Capture the cell that displays the provided text and extract its [X, Y] central coordinate. 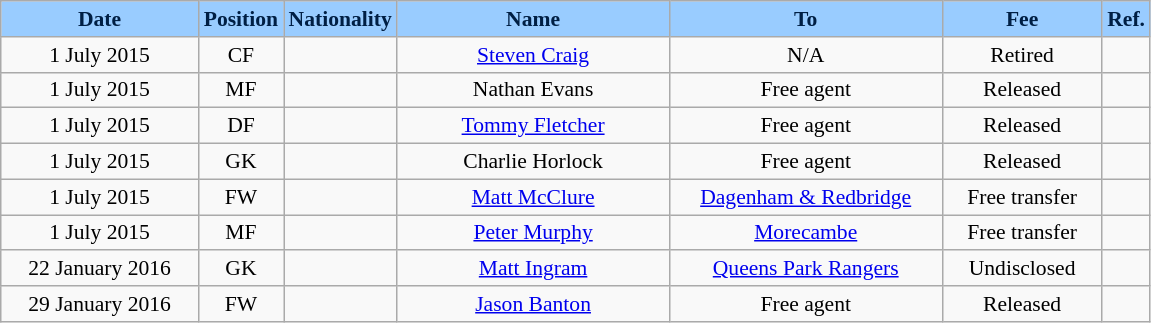
Steven Craig [534, 55]
Matt Ingram [534, 269]
Name [534, 19]
Jason Banton [534, 304]
Retired [1022, 55]
Nathan Evans [534, 90]
Tommy Fletcher [534, 126]
Position [240, 19]
Nationality [340, 19]
29 January 2016 [100, 304]
To [806, 19]
Charlie Horlock [534, 162]
Date [100, 19]
DF [240, 126]
22 January 2016 [100, 269]
Undisclosed [1022, 269]
CF [240, 55]
Dagenham & Redbridge [806, 197]
Morecambe [806, 233]
Queens Park Rangers [806, 269]
Ref. [1126, 19]
N/A [806, 55]
Fee [1022, 19]
Matt McClure [534, 197]
Peter Murphy [534, 233]
